Return [x, y] of the center of cell containing provided text 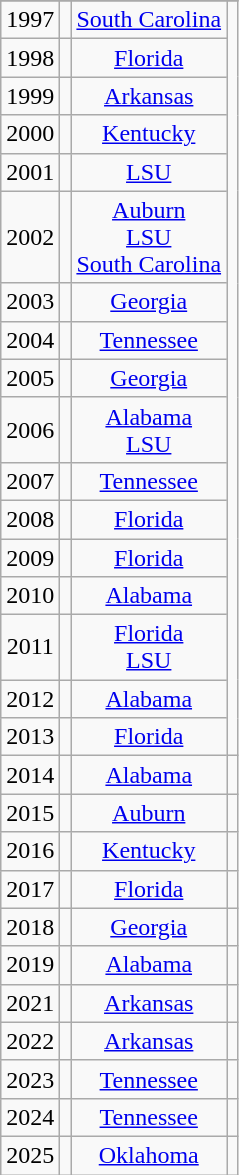
2021 [30, 1003]
2003 [30, 302]
2007 [30, 481]
2013 [30, 737]
2019 [30, 965]
2006 [30, 430]
FloridaLSU [149, 648]
2010 [30, 596]
2016 [30, 851]
2012 [30, 699]
2000 [30, 134]
2009 [30, 557]
1997 [30, 20]
2023 [30, 1079]
2011 [30, 648]
2005 [30, 378]
2018 [30, 927]
2002 [30, 237]
2008 [30, 519]
South Carolina [149, 20]
LSU [149, 172]
1998 [30, 58]
2022 [30, 1041]
2004 [30, 340]
1999 [30, 96]
2014 [30, 775]
2017 [30, 889]
2015 [30, 813]
AlabamaLSU [149, 430]
2001 [30, 172]
Oklahoma [149, 1155]
Auburn [149, 813]
2024 [30, 1117]
2025 [30, 1155]
AuburnLSUSouth Carolina [149, 237]
